Find where the given text appears and provide that cell's center as (X, Y) coordinate. 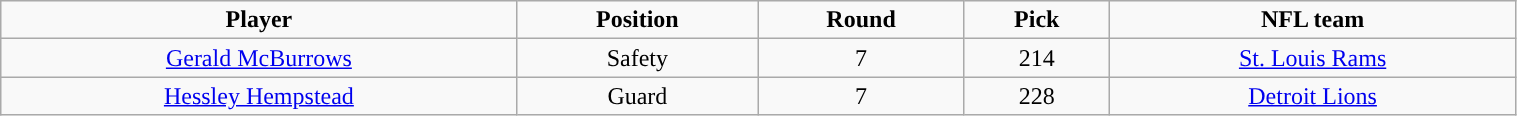
Position (638, 20)
Hessley Hempstead (259, 96)
NFL team (1312, 20)
Pick (1036, 20)
Player (259, 20)
Round (862, 20)
214 (1036, 58)
Safety (638, 58)
Gerald McBurrows (259, 58)
St. Louis Rams (1312, 58)
228 (1036, 96)
Guard (638, 96)
Detroit Lions (1312, 96)
